From the cell containing the given text, extract its center point as [x, y] coordinate. 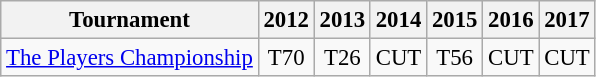
T56 [455, 58]
2014 [398, 20]
2012 [286, 20]
2016 [511, 20]
The Players Championship [130, 58]
Tournament [130, 20]
2013 [342, 20]
T70 [286, 58]
2015 [455, 20]
T26 [342, 58]
2017 [567, 20]
